Capture the cell that displays the provided text and extract its (x, y) central coordinate. 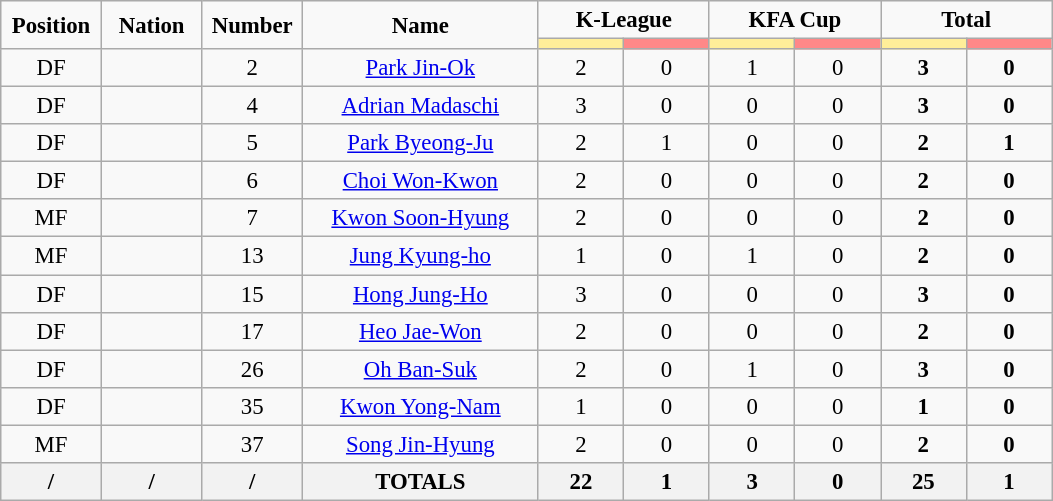
6 (252, 181)
Position (52, 25)
Name (421, 25)
TOTALS (421, 482)
26 (252, 369)
22 (581, 482)
Oh Ban-Suk (421, 369)
Kwon Yong-Nam (421, 406)
7 (252, 219)
Total (966, 20)
5 (252, 143)
Hong Jung-Ho (421, 294)
Jung Kyung-ho (421, 256)
Park Jin-Ok (421, 68)
15 (252, 294)
Song Jin-Hyung (421, 444)
Kwon Soon-Hyung (421, 219)
Nation (152, 25)
25 (923, 482)
Choi Won-Kwon (421, 181)
Number (252, 25)
K-League (624, 20)
4 (252, 106)
Heo Jae-Won (421, 331)
Adrian Madaschi (421, 106)
13 (252, 256)
17 (252, 331)
37 (252, 444)
Park Byeong-Ju (421, 143)
KFA Cup (794, 20)
35 (252, 406)
